Search for the cell housing the specified text and yield its (X, Y) center coordinate. 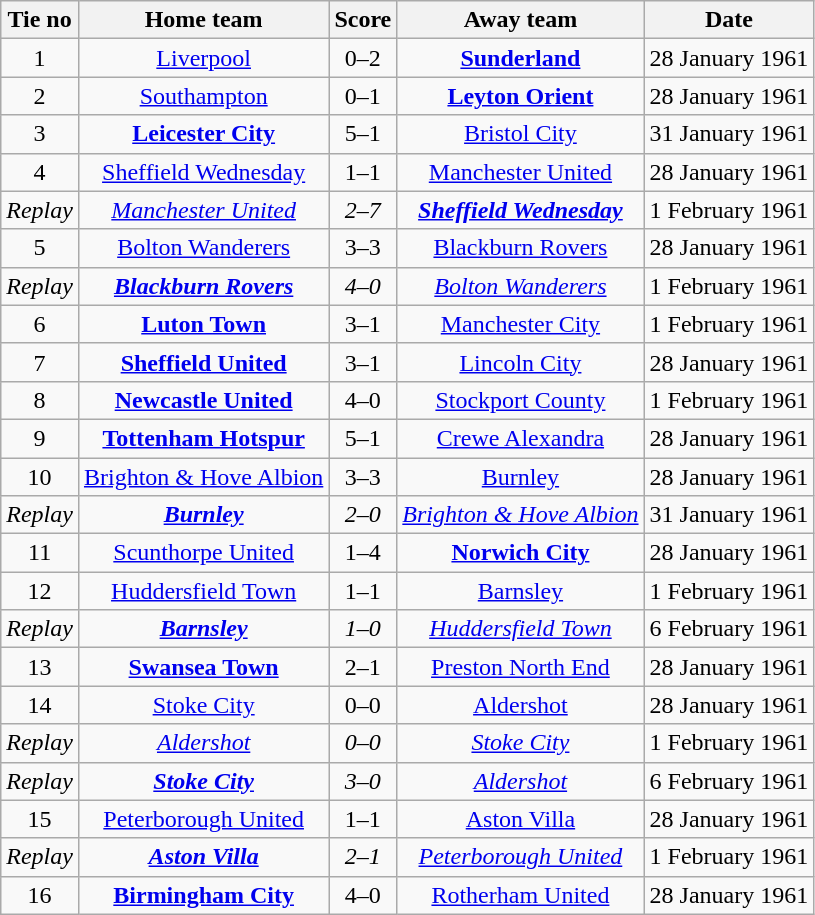
15 (40, 819)
Date (729, 20)
1–4 (363, 553)
0–1 (363, 96)
4 (40, 172)
7 (40, 362)
2–7 (363, 210)
3 (40, 134)
Southampton (203, 96)
12 (40, 591)
2 (40, 96)
1 (40, 58)
Rotherham United (520, 895)
Liverpool (203, 58)
Tie no (40, 20)
11 (40, 553)
6 (40, 324)
8 (40, 400)
Leicester City (203, 134)
Newcastle United (203, 400)
2–0 (363, 515)
Sheffield United (203, 362)
Birmingham City (203, 895)
Score (363, 20)
Scunthorpe United (203, 553)
Bristol City (520, 134)
10 (40, 477)
14 (40, 705)
9 (40, 438)
Norwich City (520, 553)
13 (40, 667)
Home team (203, 20)
3–0 (363, 781)
Stockport County (520, 400)
Luton Town (203, 324)
16 (40, 895)
Swansea Town (203, 667)
Sunderland (520, 58)
Tottenham Hotspur (203, 438)
Crewe Alexandra (520, 438)
Away team (520, 20)
1–0 (363, 629)
Leyton Orient (520, 96)
0–2 (363, 58)
5 (40, 248)
Lincoln City (520, 362)
Manchester City (520, 324)
Preston North End (520, 667)
